Find where the given text appears and provide that cell's center as [X, Y] coordinate. 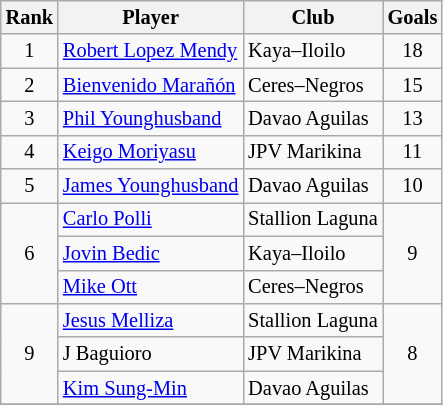
3 [30, 118]
Kim Sung-Min [150, 388]
J Baguioro [150, 354]
4 [30, 152]
15 [413, 85]
6 [30, 252]
Jovin Bedic [150, 253]
Rank [30, 17]
Mike Ott [150, 287]
Keigo Moriyasu [150, 152]
18 [413, 51]
11 [413, 152]
Phil Younghusband [150, 118]
Robert Lopez Mendy [150, 51]
Goals [413, 17]
James Younghusband [150, 186]
Bienvenido Marañón [150, 85]
5 [30, 186]
Player [150, 17]
Jesus Melliza [150, 320]
1 [30, 51]
10 [413, 186]
2 [30, 85]
Club [312, 17]
Carlo Polli [150, 219]
13 [413, 118]
8 [413, 354]
